From the cell containing the given text, extract its center point as (X, Y) coordinate. 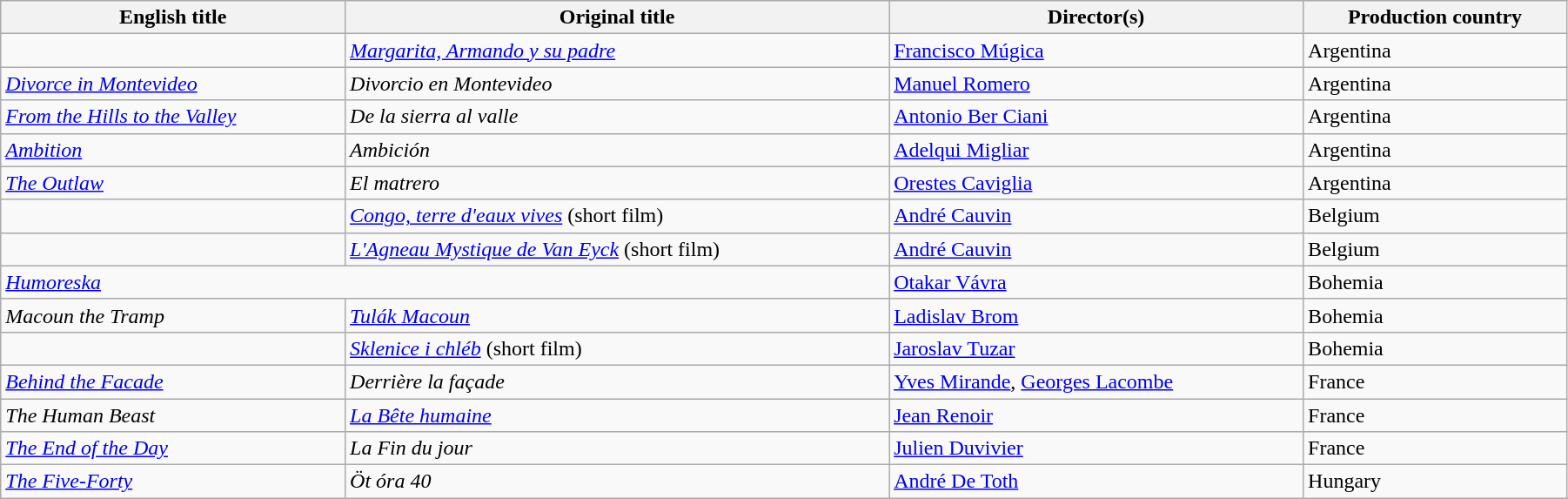
Yves Mirande, Georges Lacombe (1096, 381)
Humoreska (446, 282)
Orestes Caviglia (1096, 183)
The Five-Forty (173, 482)
Ambición (618, 150)
Hungary (1436, 482)
Divorcio en Montevideo (618, 84)
Ladislav Brom (1096, 315)
Tulák Macoun (618, 315)
Antonio Ber Ciani (1096, 117)
Otakar Vávra (1096, 282)
Macoun the Tramp (173, 315)
Ambition (173, 150)
Sklenice i chléb (short film) (618, 348)
Adelqui Migliar (1096, 150)
Öt óra 40 (618, 482)
Behind the Facade (173, 381)
De la sierra al valle (618, 117)
Director(s) (1096, 17)
The Human Beast (173, 415)
Jean Renoir (1096, 415)
La Bête humaine (618, 415)
Julien Duvivier (1096, 448)
Margarita, Armando y su padre (618, 51)
Production country (1436, 17)
El matrero (618, 183)
L'Agneau Mystique de Van Eyck (short film) (618, 249)
Divorce in Montevideo (173, 84)
The Outlaw (173, 183)
Original title (618, 17)
The End of the Day (173, 448)
Congo, terre d'eaux vives (short film) (618, 216)
Manuel Romero (1096, 84)
Francisco Múgica (1096, 51)
Derrière la façade (618, 381)
André De Toth (1096, 482)
From the Hills to the Valley (173, 117)
Jaroslav Tuzar (1096, 348)
English title (173, 17)
La Fin du jour (618, 448)
